Return the (x, y) coordinate for the center point of the cell that contains the specified text.  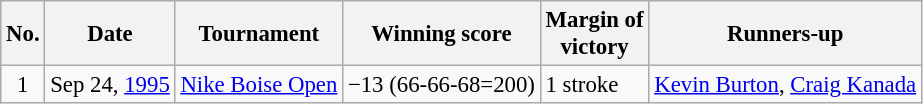
Winning score (442, 34)
Tournament (259, 34)
No. (23, 34)
Runners-up (786, 34)
Sep 24, 1995 (110, 85)
−13 (66-66-68=200) (442, 85)
Nike Boise Open (259, 85)
Kevin Burton, Craig Kanada (786, 85)
1 stroke (594, 85)
Margin ofvictory (594, 34)
Date (110, 34)
1 (23, 85)
